Find where the given text appears and provide that cell's center as [X, Y] coordinate. 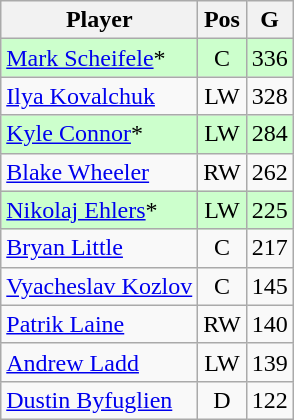
Dustin Byfuglien [100, 400]
Bryan Little [100, 248]
140 [270, 324]
Blake Wheeler [100, 172]
Mark Scheifele* [100, 58]
336 [270, 58]
Ilya Kovalchuk [100, 96]
217 [270, 248]
G [270, 20]
225 [270, 210]
262 [270, 172]
Patrik Laine [100, 324]
328 [270, 96]
284 [270, 134]
Pos [222, 20]
Andrew Ladd [100, 362]
Nikolaj Ehlers* [100, 210]
Player [100, 20]
145 [270, 286]
Vyacheslav Kozlov [100, 286]
122 [270, 400]
Kyle Connor* [100, 134]
139 [270, 362]
D [222, 400]
